Capture the cell that displays the provided text and extract its [X, Y] central coordinate. 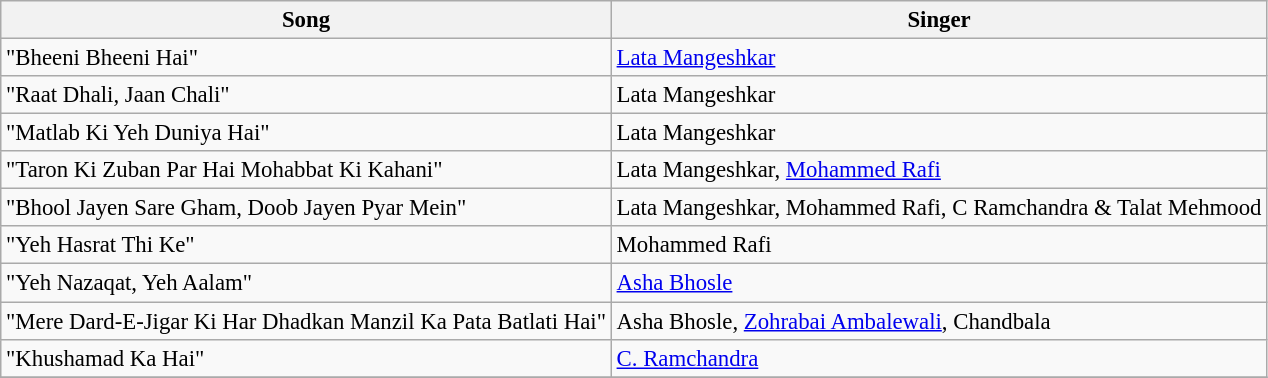
Asha Bhosle, Zohrabai Ambalewali, Chandbala [939, 321]
Asha Bhosle [939, 283]
Mohammed Rafi [939, 245]
"Yeh Nazaqat, Yeh Aalam" [306, 283]
Lata Mangeshkar, Mohammed Rafi [939, 170]
"Mere Dard-E-Jigar Ki Har Dhadkan Manzil Ka Pata Batlati Hai" [306, 321]
"Yeh Hasrat Thi Ke" [306, 245]
"Khushamad Ka Hai" [306, 358]
"Taron Ki Zuban Par Hai Mohabbat Ki Kahani" [306, 170]
Singer [939, 20]
"Bhool Jayen Sare Gham, Doob Jayen Pyar Mein" [306, 208]
Song [306, 20]
Lata Mangeshkar, Mohammed Rafi, C Ramchandra & Talat Mehmood [939, 208]
"Raat Dhali, Jaan Chali" [306, 95]
C. Ramchandra [939, 358]
"Bheeni Bheeni Hai" [306, 58]
"Matlab Ki Yeh Duniya Hai" [306, 133]
